From the cell containing the given text, extract its center point as (X, Y) coordinate. 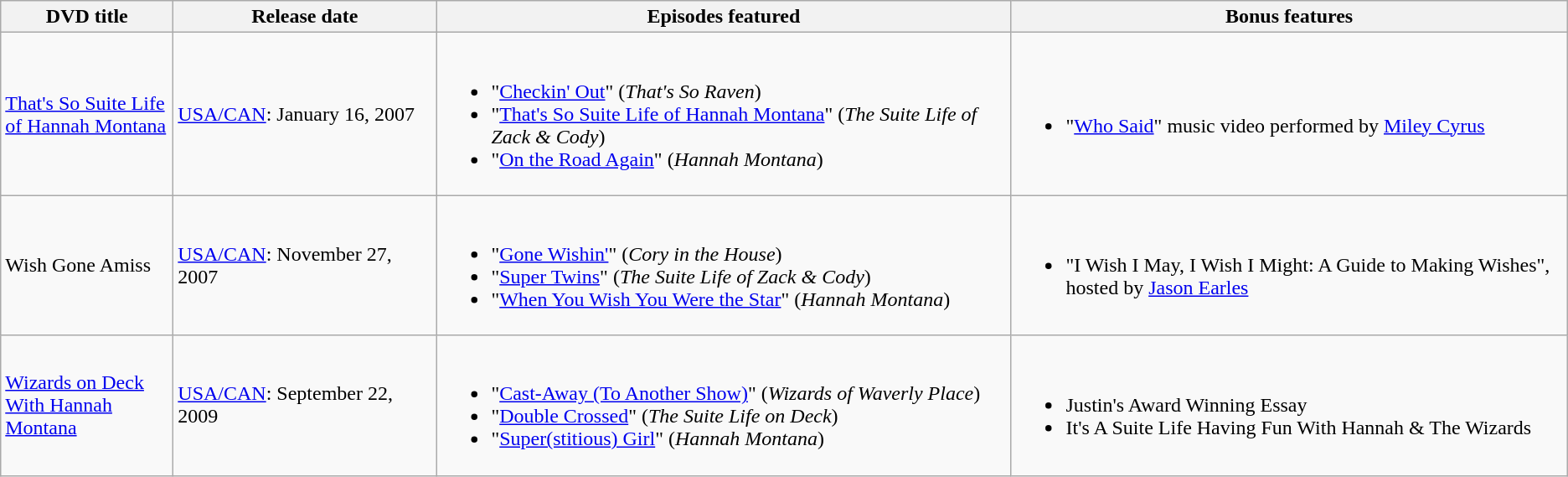
USA/CAN: January 16, 2007 (305, 114)
USA/CAN: September 22, 2009 (305, 406)
Release date (305, 17)
Wish Gone Amiss (87, 265)
USA/CAN: November 27, 2007 (305, 265)
"Cast-Away (To Another Show)" (Wizards of Waverly Place)"Double Crossed" (The Suite Life on Deck)"Super(stitious) Girl" (Hannah Montana) (724, 406)
"Gone Wishin'" (Cory in the House)"Super Twins" (The Suite Life of Zack & Cody)"When You Wish You Were the Star" (Hannah Montana) (724, 265)
DVD title (87, 17)
"Checkin' Out" (That's So Raven)"That's So Suite Life of Hannah Montana" (The Suite Life of Zack & Cody)"On the Road Again" (Hannah Montana) (724, 114)
Bonus features (1289, 17)
That's So Suite Life of Hannah Montana (87, 114)
Episodes featured (724, 17)
Wizards on Deck With Hannah Montana (87, 406)
Justin's Award Winning EssayIt's A Suite Life Having Fun With Hannah & The Wizards (1289, 406)
"I Wish I May, I Wish I Might: A Guide to Making Wishes", hosted by Jason Earles (1289, 265)
"Who Said" music video performed by Miley Cyrus (1289, 114)
